From the cell containing the given text, extract its center point as (x, y) coordinate. 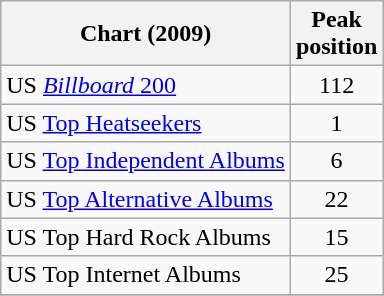
Peak position (336, 34)
US Top Heatseekers (146, 123)
US Billboard 200 (146, 85)
6 (336, 161)
US Top Hard Rock Albums (146, 237)
Chart (2009) (146, 34)
25 (336, 275)
112 (336, 85)
US Top Alternative Albums (146, 199)
15 (336, 237)
US Top Internet Albums (146, 275)
22 (336, 199)
US Top Independent Albums (146, 161)
1 (336, 123)
